Search for the cell housing the specified text and yield its (x, y) center coordinate. 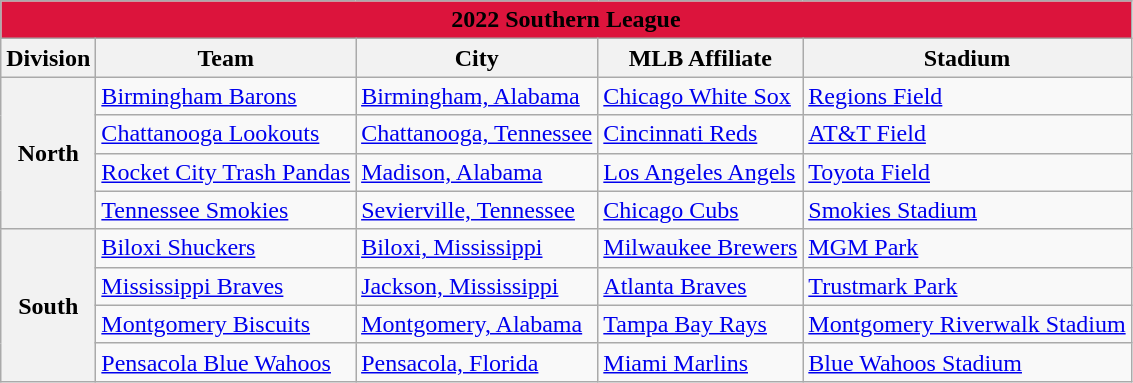
Chattanooga Lookouts (226, 134)
South (48, 305)
Los Angeles Angels (700, 172)
Cincinnati Reds (700, 134)
MGM Park (967, 248)
Team (226, 58)
Toyota Field (967, 172)
Tampa Bay Rays (700, 324)
Stadium (967, 58)
Division (48, 58)
Mississippi Braves (226, 286)
Trustmark Park (967, 286)
Milwaukee Brewers (700, 248)
Chattanooga, Tennessee (477, 134)
Chicago White Sox (700, 96)
AT&T Field (967, 134)
Rocket City Trash Pandas (226, 172)
Biloxi, Mississippi (477, 248)
Birmingham, Alabama (477, 96)
Miami Marlins (700, 362)
Atlanta Braves (700, 286)
Montgomery, Alabama (477, 324)
Regions Field (967, 96)
2022 Southern League (566, 20)
Biloxi Shuckers (226, 248)
Chicago Cubs (700, 210)
Madison, Alabama (477, 172)
Smokies Stadium (967, 210)
Tennessee Smokies (226, 210)
City (477, 58)
Sevierville, Tennessee (477, 210)
Montgomery Biscuits (226, 324)
Pensacola, Florida (477, 362)
Montgomery Riverwalk Stadium (967, 324)
Blue Wahoos Stadium (967, 362)
Birmingham Barons (226, 96)
North (48, 153)
Pensacola Blue Wahoos (226, 362)
Jackson, Mississippi (477, 286)
MLB Affiliate (700, 58)
